Capture the cell that displays the provided text and extract its (x, y) central coordinate. 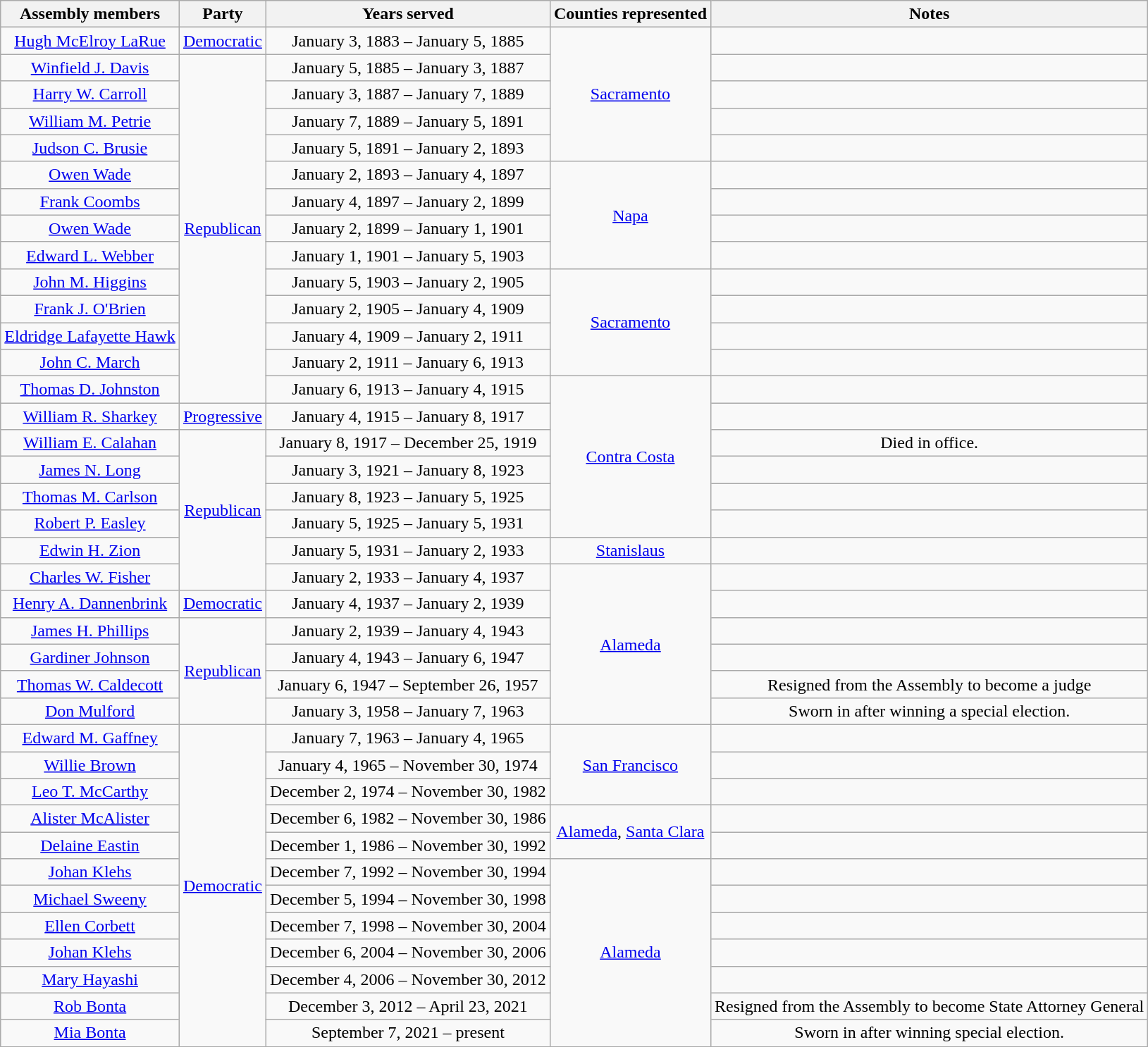
Leo T. McCarthy (90, 792)
San Francisco (630, 764)
Edward L. Webber (90, 255)
January 5, 1925 – January 5, 1931 (407, 523)
January 2, 1911 – January 6, 1913 (407, 363)
January 5, 1931 – January 2, 1933 (407, 550)
Harry W. Carroll (90, 94)
Alister McAlister (90, 819)
Eldridge Lafayette Hawk (90, 336)
January 5, 1903 – January 2, 1905 (407, 282)
Gardiner Johnson (90, 657)
January 8, 1923 – January 5, 1925 (407, 497)
January 3, 1921 – January 8, 1923 (407, 470)
January 4, 1937 – January 2, 1939 (407, 604)
Assembly members (90, 14)
January 4, 1909 – January 2, 1911 (407, 336)
Progressive (223, 416)
Stanislaus (630, 550)
December 7, 1992 – November 30, 1994 (407, 872)
January 4, 1915 – January 8, 1917 (407, 416)
William E. Calahan (90, 443)
Thomas W. Caldecott (90, 684)
Resigned from the Assembly to become a judge (930, 684)
Hugh McElroy LaRue (90, 41)
January 5, 1891 – January 2, 1893 (407, 148)
Charles W. Fisher (90, 577)
January 7, 1963 – January 4, 1965 (407, 738)
January 2, 1893 – January 4, 1897 (407, 175)
January 1, 1901 – January 5, 1903 (407, 255)
Edwin H. Zion (90, 550)
December 2, 1974 – November 30, 1982 (407, 792)
Edward M. Gaffney (90, 738)
Counties represented (630, 14)
Delaine Eastin (90, 845)
Willie Brown (90, 764)
Resigned from the Assembly to become State Attorney General (930, 1006)
James N. Long (90, 470)
January 5, 1885 – January 3, 1887 (407, 68)
Contra Costa (630, 457)
Sworn in after winning a special election. (930, 711)
Henry A. Dannenbrink (90, 604)
Winfield J. Davis (90, 68)
December 1, 1986 – November 30, 1992 (407, 845)
January 2, 1939 – January 4, 1943 (407, 631)
Thomas D. Johnston (90, 390)
January 3, 1887 – January 7, 1889 (407, 94)
January 3, 1883 – January 5, 1885 (407, 41)
December 4, 2006 – November 30, 2012 (407, 979)
December 3, 2012 – April 23, 2021 (407, 1006)
January 8, 1917 – December 25, 1919 (407, 443)
Mary Hayashi (90, 979)
Sworn in after winning special election. (930, 1033)
Rob Bonta (90, 1006)
January 3, 1958 – January 7, 1963 (407, 711)
January 4, 1965 – November 30, 1974 (407, 764)
Don Mulford (90, 711)
William M. Petrie (90, 121)
December 5, 1994 – November 30, 1998 (407, 899)
January 2, 1905 – January 4, 1909 (407, 309)
Alameda, Santa Clara (630, 832)
Michael Sweeny (90, 899)
January 7, 1889 – January 5, 1891 (407, 121)
January 2, 1933 – January 4, 1937 (407, 577)
John M. Higgins (90, 282)
Years served (407, 14)
Ellen Corbett (90, 926)
December 7, 1998 – November 30, 2004 (407, 926)
Thomas M. Carlson (90, 497)
January 4, 1897 – January 2, 1899 (407, 202)
Party (223, 14)
Judson C. Brusie (90, 148)
September 7, 2021 – present (407, 1033)
Napa (630, 215)
John C. March (90, 363)
Notes (930, 14)
Mia Bonta (90, 1033)
January 6, 1947 – September 26, 1957 (407, 684)
December 6, 1982 – November 30, 1986 (407, 819)
January 6, 1913 – January 4, 1915 (407, 390)
Died in office. (930, 443)
Frank J. O'Brien (90, 309)
James H. Phillips (90, 631)
January 2, 1899 – January 1, 1901 (407, 228)
William R. Sharkey (90, 416)
Robert P. Easley (90, 523)
Frank Coombs (90, 202)
December 6, 2004 – November 30, 2006 (407, 953)
January 4, 1943 – January 6, 1947 (407, 657)
